Scan for the cell matching the given text and deliver its [X, Y] coordinate at center. 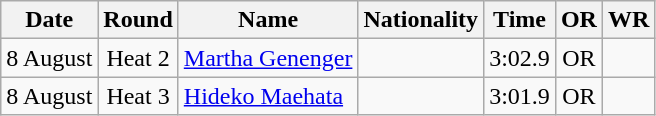
Martha Genenger [268, 58]
Heat 2 [138, 58]
3:02.9 [520, 58]
Nationality [421, 20]
Name [268, 20]
Heat 3 [138, 96]
WR [628, 20]
Date [50, 20]
Round [138, 20]
Time [520, 20]
3:01.9 [520, 96]
Hideko Maehata [268, 96]
